Extract the (x, y) coordinate from the center of the cell holding the provided text.  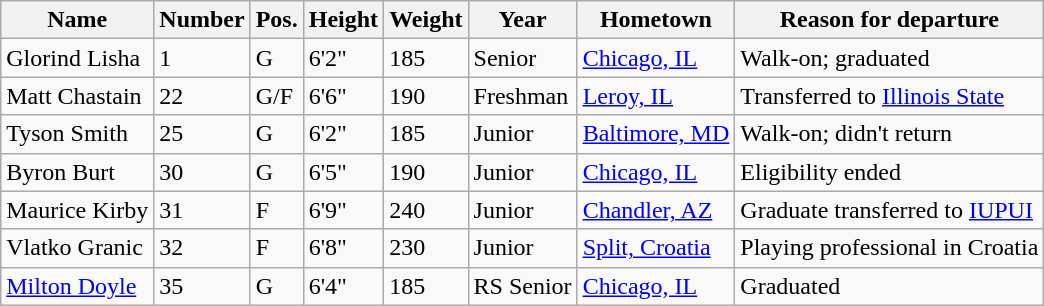
Number (202, 20)
Tyson Smith (78, 134)
30 (202, 172)
230 (426, 248)
6'5" (343, 172)
Pos. (276, 20)
Year (522, 20)
Chandler, AZ (656, 210)
25 (202, 134)
6'4" (343, 286)
Reason for departure (890, 20)
Milton Doyle (78, 286)
6'8" (343, 248)
Freshman (522, 96)
240 (426, 210)
22 (202, 96)
Leroy, IL (656, 96)
RS Senior (522, 286)
Maurice Kirby (78, 210)
Baltimore, MD (656, 134)
Weight (426, 20)
35 (202, 286)
Transferred to Illinois State (890, 96)
Hometown (656, 20)
Byron Burt (78, 172)
Name (78, 20)
Vlatko Granic (78, 248)
32 (202, 248)
Walk-on; didn't return (890, 134)
Glorind Lisha (78, 58)
Eligibility ended (890, 172)
Height (343, 20)
Senior (522, 58)
6'6" (343, 96)
31 (202, 210)
6'9" (343, 210)
1 (202, 58)
G/F (276, 96)
Walk-on; graduated (890, 58)
Split, Croatia (656, 248)
Graduated (890, 286)
Matt Chastain (78, 96)
Graduate transferred to IUPUI (890, 210)
Playing professional in Croatia (890, 248)
